Capture the cell that displays the provided text and extract its (X, Y) central coordinate. 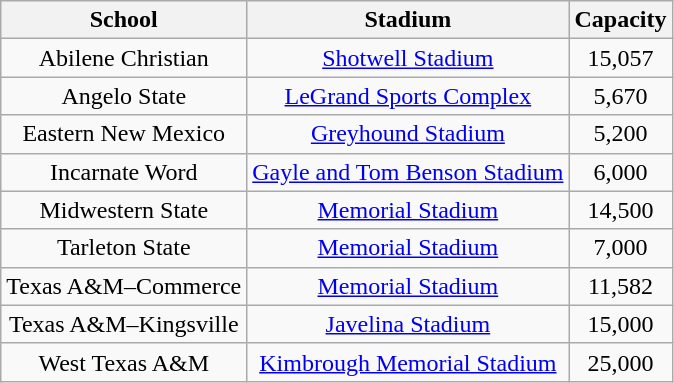
Greyhound Stadium (408, 134)
Gayle and Tom Benson Stadium (408, 172)
Texas A&M–Kingsville (124, 324)
5,200 (620, 134)
15,000 (620, 324)
7,000 (620, 248)
15,057 (620, 58)
Stadium (408, 20)
14,500 (620, 210)
25,000 (620, 362)
Javelina Stadium (408, 324)
School (124, 20)
Abilene Christian (124, 58)
Midwestern State (124, 210)
West Texas A&M (124, 362)
Kimbrough Memorial Stadium (408, 362)
Shotwell Stadium (408, 58)
Texas A&M–Commerce (124, 286)
Angelo State (124, 96)
Capacity (620, 20)
Incarnate Word (124, 172)
LeGrand Sports Complex (408, 96)
5,670 (620, 96)
Eastern New Mexico (124, 134)
Tarleton State (124, 248)
6,000 (620, 172)
11,582 (620, 286)
